For the text-containing cell, return its midpoint in (x, y) coordinate format. 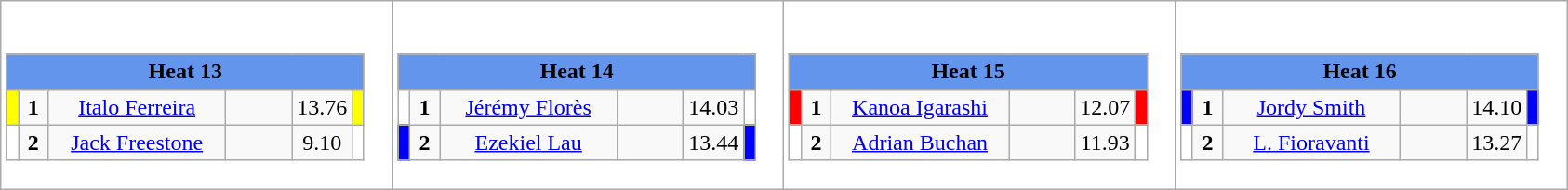
9.10 (322, 142)
11.93 (1105, 142)
Jordy Smith (1311, 107)
L. Fioravanti (1311, 142)
14.10 (1497, 107)
Heat 14 (577, 72)
Heat 13 (185, 72)
Jérémy Florès (528, 107)
Adrian Buchan (921, 142)
13.44 (714, 142)
Ezekiel Lau (528, 142)
14.03 (714, 107)
12.07 (1105, 107)
Heat 16 (1360, 72)
Heat 16 1 Jordy Smith 14.10 2 L. Fioravanti 13.27 (1371, 95)
13.27 (1497, 142)
Heat 13 1 Italo Ferreira 13.76 2 Jack Freestone 9.10 (197, 95)
Kanoa Igarashi (921, 107)
Heat 14 1 Jérémy Florès 14.03 2 Ezekiel Lau 13.44 (588, 95)
Heat 15 (968, 72)
Jack Freestone (138, 142)
Heat 15 1 Kanoa Igarashi 12.07 2 Adrian Buchan 11.93 (980, 95)
Italo Ferreira (138, 107)
13.76 (322, 107)
